Scan for the cell matching the given text and deliver its [x, y] coordinate at center. 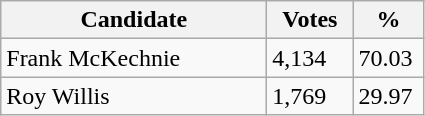
29.97 [388, 96]
Roy Willis [134, 96]
1,769 [310, 96]
Frank McKechnie [134, 58]
Candidate [134, 20]
4,134 [310, 58]
% [388, 20]
70.03 [388, 58]
Votes [310, 20]
